Search for the cell housing the specified text and yield its (x, y) center coordinate. 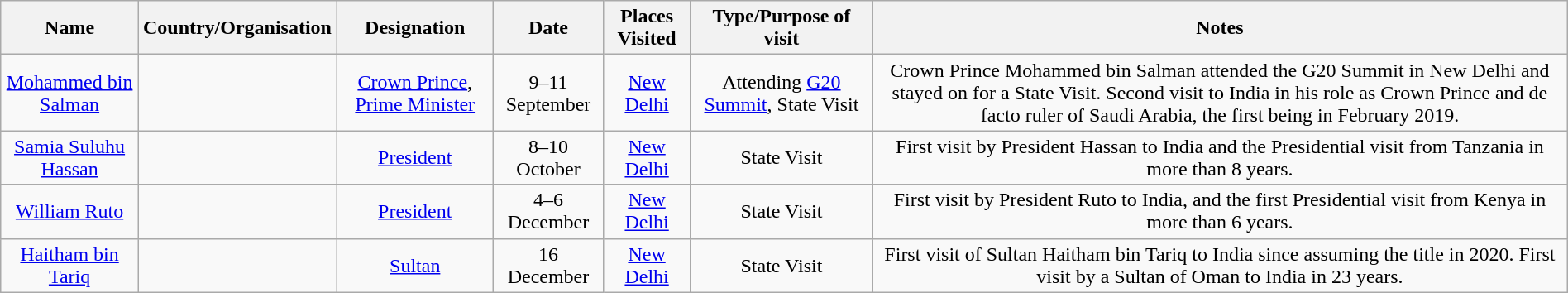
4–6 December (548, 212)
16 December (548, 265)
First visit by President Ruto to India, and the first Presidential visit from Kenya in more than 6 years. (1221, 212)
Samia Suluhu Hassan (69, 157)
8–10 October (548, 157)
First visit of Sultan Haitham bin Tariq to India since assuming the title in 2020. First visit by a Sultan of Oman to India in 23 years. (1221, 265)
Notes (1221, 28)
Mohammed bin Salman (69, 93)
Attending G20 Summit, State Visit (781, 93)
William Ruto (69, 212)
Crown Prince, Prime Minister (414, 93)
Name (69, 28)
Date (548, 28)
9–11 September (548, 93)
Places Visited (647, 28)
Country/Organisation (237, 28)
Designation (414, 28)
Haitham bin Tariq (69, 265)
Type/Purpose of visit (781, 28)
First visit by President Hassan to India and the Presidential visit from Tanzania in more than 8 years. (1221, 157)
Sultan (414, 265)
